Find where the given text appears and provide that cell's center as [X, Y] coordinate. 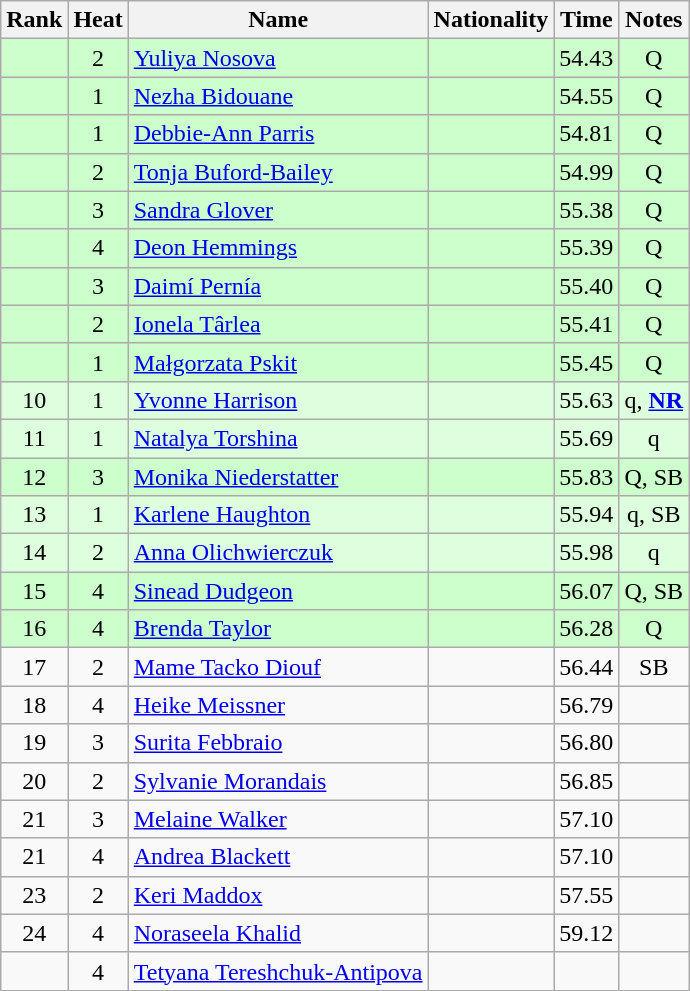
Keri Maddox [278, 895]
Tetyana Tereshchuk-Antipova [278, 971]
Yuliya Nosova [278, 58]
55.83 [586, 477]
Sylvanie Morandais [278, 781]
12 [34, 477]
Nationality [491, 20]
54.99 [586, 172]
Anna Olichwierczuk [278, 553]
15 [34, 591]
24 [34, 933]
Karlene Haughton [278, 515]
55.94 [586, 515]
SB [654, 667]
Heat [98, 20]
55.63 [586, 400]
Deon Hemmings [278, 248]
Andrea Blackett [278, 857]
Tonja Buford-Bailey [278, 172]
Notes [654, 20]
18 [34, 705]
56.07 [586, 591]
Małgorzata Pskit [278, 362]
56.79 [586, 705]
55.41 [586, 324]
16 [34, 629]
55.39 [586, 248]
56.44 [586, 667]
54.43 [586, 58]
Time [586, 20]
54.55 [586, 96]
Melaine Walker [278, 819]
Heike Meissner [278, 705]
19 [34, 743]
Name [278, 20]
13 [34, 515]
55.69 [586, 438]
Monika Niederstatter [278, 477]
55.38 [586, 210]
14 [34, 553]
q, NR [654, 400]
57.55 [586, 895]
Surita Febbraio [278, 743]
17 [34, 667]
Yvonne Harrison [278, 400]
54.81 [586, 134]
10 [34, 400]
59.12 [586, 933]
23 [34, 895]
Debbie-Ann Parris [278, 134]
56.28 [586, 629]
55.98 [586, 553]
55.45 [586, 362]
56.80 [586, 743]
Brenda Taylor [278, 629]
Daimí Pernía [278, 286]
Mame Tacko Diouf [278, 667]
20 [34, 781]
56.85 [586, 781]
Ionela Târlea [278, 324]
Natalya Torshina [278, 438]
55.40 [586, 286]
11 [34, 438]
q, SB [654, 515]
Sinead Dudgeon [278, 591]
Sandra Glover [278, 210]
Rank [34, 20]
Nezha Bidouane [278, 96]
Noraseela Khalid [278, 933]
